Locate the cell with the specified text and output its [X, Y] center coordinate. 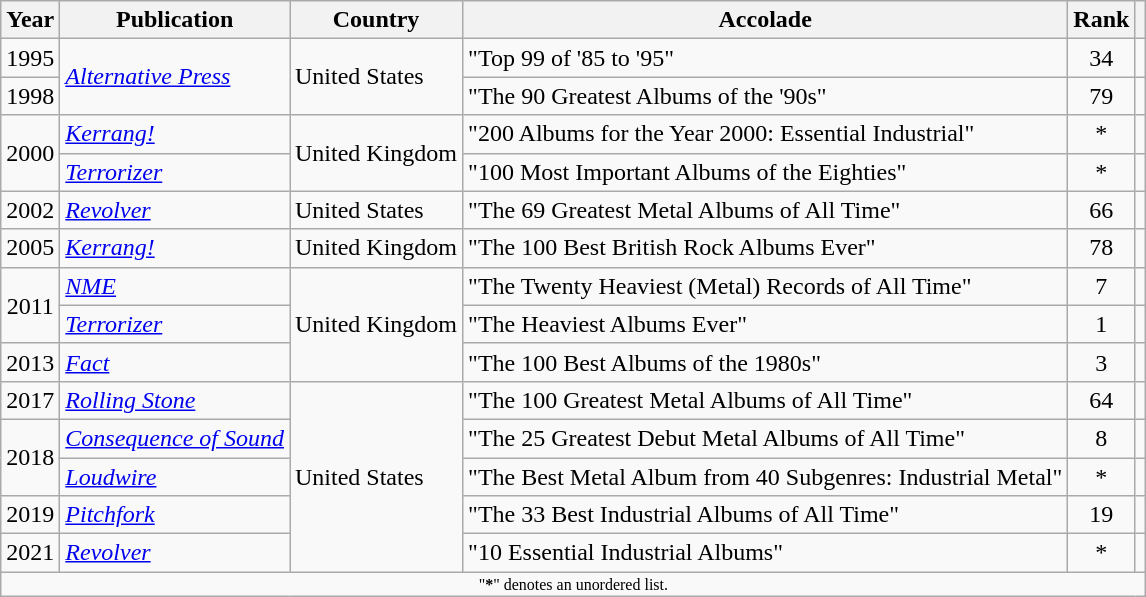
"10 Essential Industrial Albums" [766, 553]
2000 [30, 153]
1 [1102, 324]
34 [1102, 58]
"The 33 Best Industrial Albums of All Time" [766, 515]
"The 69 Greatest Metal Albums of All Time" [766, 210]
"100 Most Important Albums of the Eighties" [766, 172]
Pitchfork [175, 515]
2013 [30, 362]
"The Twenty Heaviest (Metal) Records of All Time" [766, 286]
"200 Albums for the Year 2000: Essential Industrial" [766, 134]
2021 [30, 553]
NME [175, 286]
Alternative Press [175, 77]
2017 [30, 400]
2019 [30, 515]
19 [1102, 515]
"The 100 Best Albums of the 1980s" [766, 362]
Publication [175, 20]
2018 [30, 457]
"*" denotes an unordered list. [574, 584]
8 [1102, 438]
Year [30, 20]
Rank [1102, 20]
Country [376, 20]
"The 100 Best British Rock Albums Ever" [766, 248]
66 [1102, 210]
"The Heaviest Albums Ever" [766, 324]
79 [1102, 96]
Accolade [766, 20]
Fact [175, 362]
"The 100 Greatest Metal Albums of All Time" [766, 400]
"The 90 Greatest Albums of the '90s" [766, 96]
"The 25 Greatest Debut Metal Albums of All Time" [766, 438]
"The Best Metal Album from 40 Subgenres: Industrial Metal" [766, 477]
7 [1102, 286]
2002 [30, 210]
2005 [30, 248]
3 [1102, 362]
1998 [30, 96]
64 [1102, 400]
Rolling Stone [175, 400]
1995 [30, 58]
Consequence of Sound [175, 438]
2011 [30, 305]
"Top 99 of '85 to '95" [766, 58]
Loudwire [175, 477]
78 [1102, 248]
